Detect which cell encompasses the target text, then output its [X, Y] center coordinate. 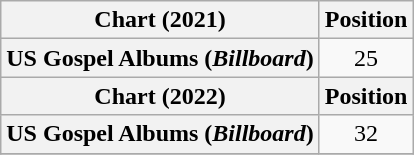
Chart (2021) [160, 20]
Chart (2022) [160, 96]
25 [366, 58]
32 [366, 134]
